Search for the cell housing the specified text and yield its [X, Y] center coordinate. 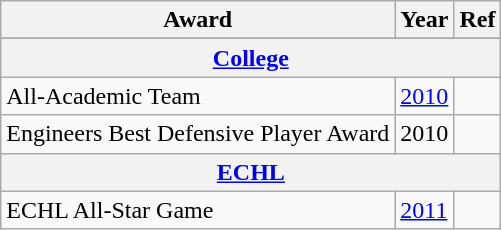
Ref [478, 20]
Engineers Best Defensive Player Award [198, 134]
2011 [424, 210]
College [251, 58]
Award [198, 20]
Year [424, 20]
ECHL [251, 172]
ECHL All-Star Game [198, 210]
All-Academic Team [198, 96]
